From the cell containing the given text, extract its center point as (X, Y) coordinate. 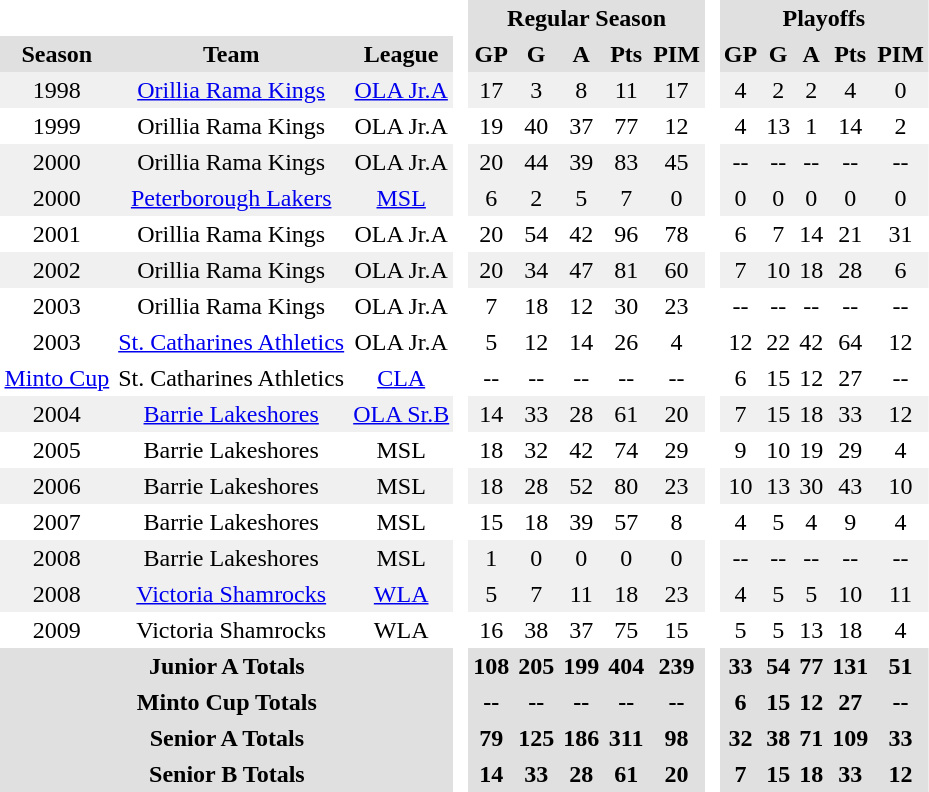
64 (850, 342)
131 (850, 666)
21 (850, 234)
60 (677, 270)
Minto Cup (57, 378)
Regular Season (587, 18)
26 (626, 342)
79 (492, 738)
47 (582, 270)
205 (536, 666)
109 (850, 738)
71 (812, 738)
Team (232, 54)
40 (536, 126)
199 (582, 666)
81 (626, 270)
83 (626, 162)
22 (778, 342)
Minto Cup Totals (227, 702)
2002 (57, 270)
CLA (402, 378)
74 (626, 450)
2007 (57, 522)
2006 (57, 486)
96 (626, 234)
3 (536, 90)
186 (582, 738)
1998 (57, 90)
125 (536, 738)
Season (57, 54)
57 (626, 522)
2009 (57, 630)
OLA Sr.B (402, 414)
78 (677, 234)
Senior A Totals (227, 738)
239 (677, 666)
311 (626, 738)
2004 (57, 414)
Junior A Totals (227, 666)
Peterborough Lakers (232, 198)
44 (536, 162)
80 (626, 486)
51 (901, 666)
Senior B Totals (227, 774)
Playoffs (824, 18)
43 (850, 486)
2005 (57, 450)
League (402, 54)
45 (677, 162)
98 (677, 738)
2001 (57, 234)
75 (626, 630)
108 (492, 666)
31 (901, 234)
1999 (57, 126)
52 (582, 486)
404 (626, 666)
16 (492, 630)
34 (536, 270)
